Determine the [X, Y] coordinate at the center of the cell enclosing the given text.  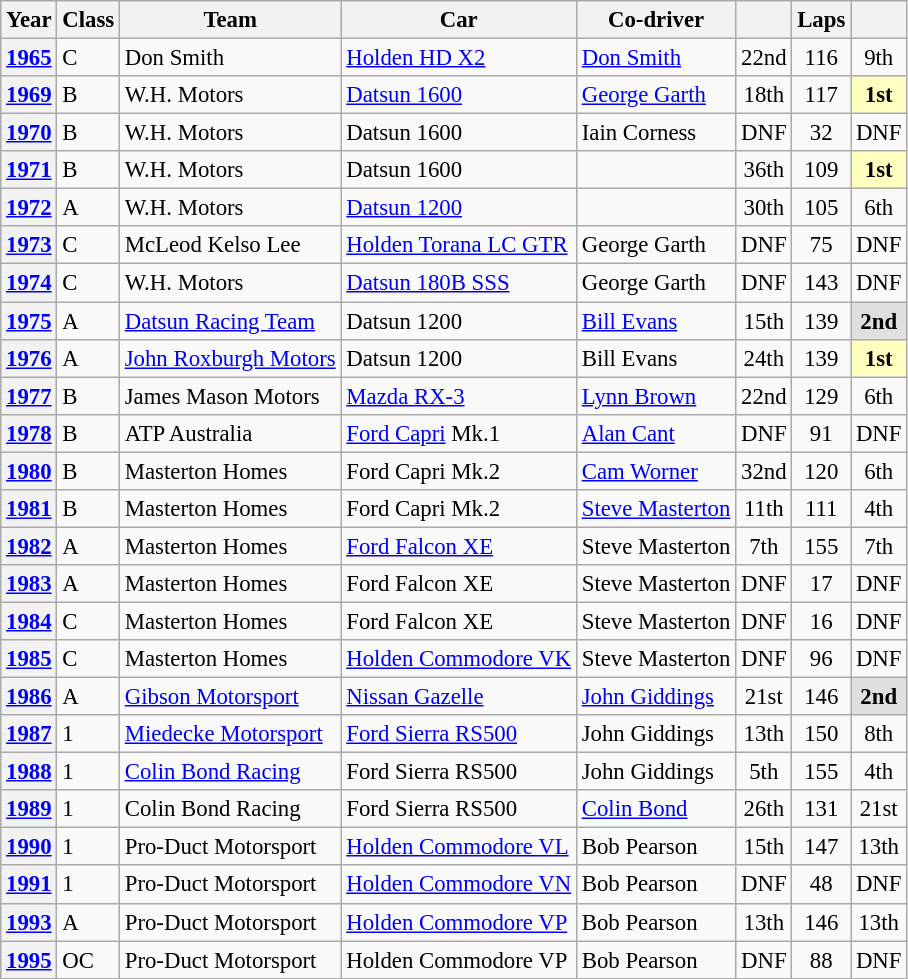
96 [822, 659]
1965 [29, 58]
1984 [29, 621]
Datsun Racing Team [230, 321]
Team [230, 20]
75 [822, 245]
1986 [29, 697]
32 [822, 133]
Miedecke Motorsport [230, 734]
1991 [29, 885]
1989 [29, 809]
Co-driver [656, 20]
91 [822, 433]
147 [822, 847]
30th [764, 208]
116 [822, 58]
Ford Capri Mk.1 [458, 433]
9th [879, 58]
105 [822, 208]
Class [88, 20]
Holden HD X2 [458, 58]
1974 [29, 283]
Holden Torana LC GTR [458, 245]
11th [764, 509]
8th [879, 734]
1975 [29, 321]
Datsun 180B SSS [458, 283]
109 [822, 170]
OC [88, 960]
1980 [29, 471]
1969 [29, 95]
Holden Commodore VK [458, 659]
Iain Corness [656, 133]
1976 [29, 358]
John Roxburgh Motors [230, 358]
1981 [29, 509]
1993 [29, 922]
36th [764, 170]
James Mason Motors [230, 396]
17 [822, 584]
24th [764, 358]
1985 [29, 659]
McLeod Kelso Lee [230, 245]
150 [822, 734]
117 [822, 95]
Year [29, 20]
Gibson Motorsport [230, 697]
1978 [29, 433]
ATP Australia [230, 433]
18th [764, 95]
Cam Worner [656, 471]
1983 [29, 584]
1988 [29, 772]
16 [822, 621]
Mazda RX-3 [458, 396]
131 [822, 809]
143 [822, 283]
26th [764, 809]
1995 [29, 960]
1970 [29, 133]
1973 [29, 245]
1982 [29, 546]
Car [458, 20]
Lynn Brown [656, 396]
1971 [29, 170]
5th [764, 772]
111 [822, 509]
1972 [29, 208]
Holden Commodore VN [458, 885]
Holden Commodore VL [458, 847]
129 [822, 396]
Alan Cant [656, 433]
1990 [29, 847]
1987 [29, 734]
48 [822, 885]
Colin Bond [656, 809]
Laps [822, 20]
120 [822, 471]
1977 [29, 396]
32nd [764, 471]
88 [822, 960]
Nissan Gazelle [458, 697]
